From the cell containing the given text, extract its center point as [X, Y] coordinate. 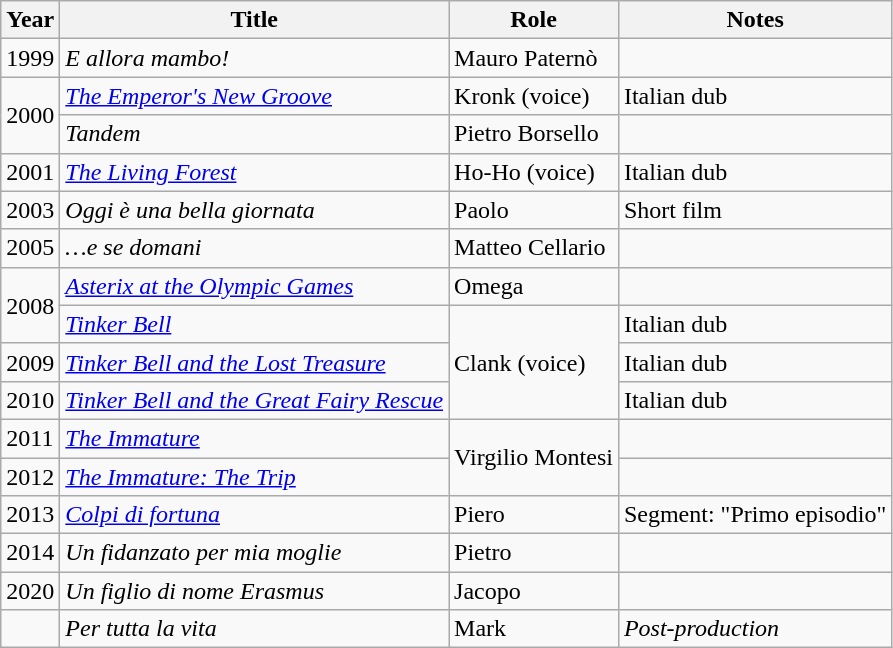
Pietro [534, 553]
…e se domani [254, 248]
Tandem [254, 134]
Asterix at the Olympic Games [254, 286]
The Immature: The Trip [254, 477]
Role [534, 20]
Tinker Bell [254, 324]
Segment: "Primo episodio" [754, 515]
Notes [754, 20]
Omega [534, 286]
2001 [30, 172]
Year [30, 20]
Tinker Bell and the Lost Treasure [254, 362]
2009 [30, 362]
Virgilio Montesi [534, 457]
Colpi di fortuna [254, 515]
Clank (voice) [534, 362]
Per tutta la vita [254, 629]
Title [254, 20]
Ho-Ho (voice) [534, 172]
E allora mambo! [254, 58]
2014 [30, 553]
2020 [30, 591]
2008 [30, 305]
2005 [30, 248]
2011 [30, 438]
Oggi è una bella giornata [254, 210]
Tinker Bell and the Great Fairy Rescue [254, 400]
2013 [30, 515]
Un figlio di nome Erasmus [254, 591]
Piero [534, 515]
2010 [30, 400]
The Emperor's New Groove [254, 96]
Pietro Borsello [534, 134]
The Immature [254, 438]
2003 [30, 210]
2000 [30, 115]
Mauro Paternò [534, 58]
Mark [534, 629]
Kronk (voice) [534, 96]
The Living Forest [254, 172]
Post-production [754, 629]
2012 [30, 477]
Short film [754, 210]
Un fidanzato per mia moglie [254, 553]
Matteo Cellario [534, 248]
Jacopo [534, 591]
1999 [30, 58]
Paolo [534, 210]
